From the cell containing the given text, extract its center point as (x, y) coordinate. 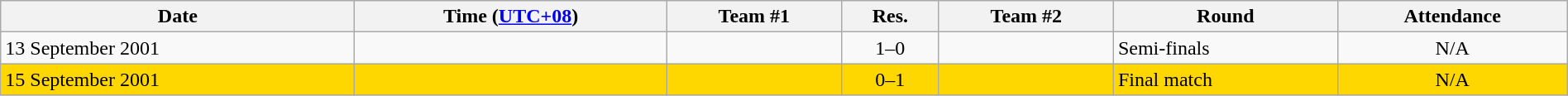
Final match (1226, 79)
13 September 2001 (178, 48)
Round (1226, 17)
Team #2 (1025, 17)
Date (178, 17)
1–0 (890, 48)
Time (UTC+08) (511, 17)
Attendance (1452, 17)
15 September 2001 (178, 79)
Res. (890, 17)
Team #1 (754, 17)
0–1 (890, 79)
Semi-finals (1226, 48)
